Extract the (x, y) coordinate from the center of the cell holding the provided text.  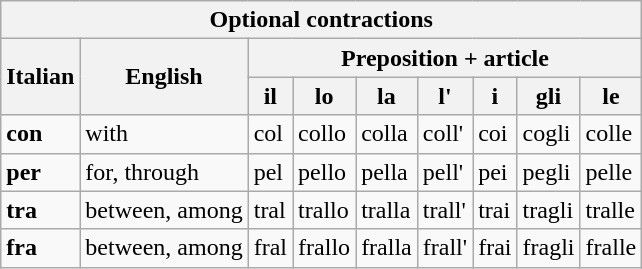
trall' (444, 210)
i (495, 96)
colle (611, 134)
per (40, 172)
for, through (164, 172)
tragli (548, 210)
pei (495, 172)
tralla (387, 210)
tra (40, 210)
English (164, 77)
fralla (387, 248)
collo (324, 134)
cogli (548, 134)
frallo (324, 248)
colla (387, 134)
col (270, 134)
Optional contractions (322, 20)
with (164, 134)
pella (387, 172)
con (40, 134)
pegli (548, 172)
il (270, 96)
fragli (548, 248)
lo (324, 96)
l' (444, 96)
fral (270, 248)
coi (495, 134)
Italian (40, 77)
pell' (444, 172)
trai (495, 210)
frai (495, 248)
tral (270, 210)
la (387, 96)
Preposition + article (445, 58)
trallo (324, 210)
coll' (444, 134)
tralle (611, 210)
fralle (611, 248)
frall' (444, 248)
pelle (611, 172)
pel (270, 172)
pello (324, 172)
fra (40, 248)
le (611, 96)
gli (548, 96)
